From the cell containing the given text, extract its center point as [X, Y] coordinate. 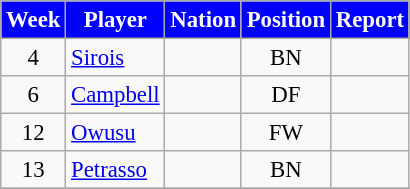
12 [34, 133]
6 [34, 95]
DF [286, 95]
Report [370, 20]
4 [34, 58]
Week [34, 20]
Nation [203, 20]
Owusu [116, 133]
Position [286, 20]
FW [286, 133]
Campbell [116, 95]
13 [34, 170]
Sirois [116, 58]
Player [116, 20]
Petrasso [116, 170]
